Return the [X, Y] coordinate for the center point of the cell that contains the specified text.  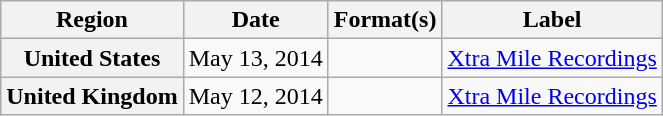
Date [256, 20]
Region [92, 20]
Format(s) [385, 20]
Label [552, 20]
United Kingdom [92, 96]
May 13, 2014 [256, 58]
United States [92, 58]
May 12, 2014 [256, 96]
